Capture the cell that displays the provided text and extract its (X, Y) central coordinate. 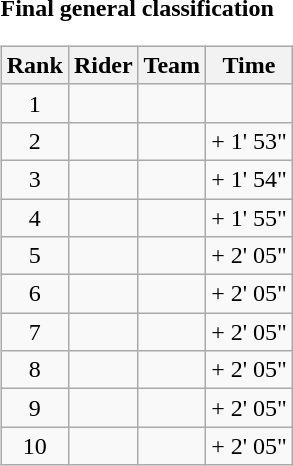
Rank (34, 65)
+ 1' 53" (250, 141)
9 (34, 408)
Rider (103, 65)
10 (34, 446)
Team (172, 65)
1 (34, 103)
7 (34, 332)
5 (34, 256)
Time (250, 65)
3 (34, 179)
8 (34, 370)
2 (34, 141)
+ 1' 54" (250, 179)
6 (34, 294)
4 (34, 217)
+ 1' 55" (250, 217)
